Return [X, Y] of the center of cell containing provided text 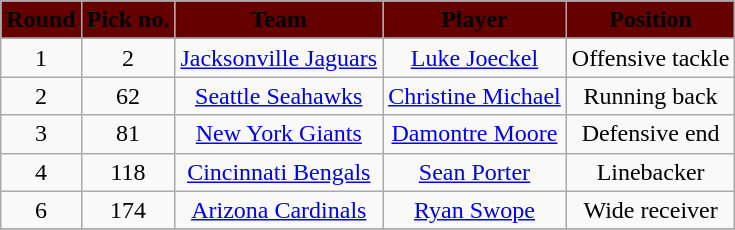
Jacksonville Jaguars [279, 58]
Damontre Moore [475, 134]
Player [475, 20]
Defensive end [650, 134]
Team [279, 20]
Position [650, 20]
81 [128, 134]
6 [41, 210]
Round [41, 20]
Cincinnati Bengals [279, 172]
Luke Joeckel [475, 58]
Arizona Cardinals [279, 210]
Seattle Seahawks [279, 96]
118 [128, 172]
Christine Michael [475, 96]
Running back [650, 96]
Linebacker [650, 172]
Offensive tackle [650, 58]
Wide receiver [650, 210]
174 [128, 210]
62 [128, 96]
Sean Porter [475, 172]
3 [41, 134]
4 [41, 172]
New York Giants [279, 134]
Pick no. [128, 20]
1 [41, 58]
Ryan Swope [475, 210]
